Pinpoint the cell where the given text exists, returning its [X, Y] midpoint coordinate. 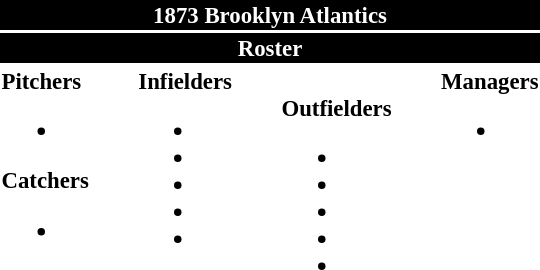
1873 Brooklyn Atlantics [270, 15]
Roster [270, 48]
